Scan for the cell matching the given text and deliver its [x, y] coordinate at center. 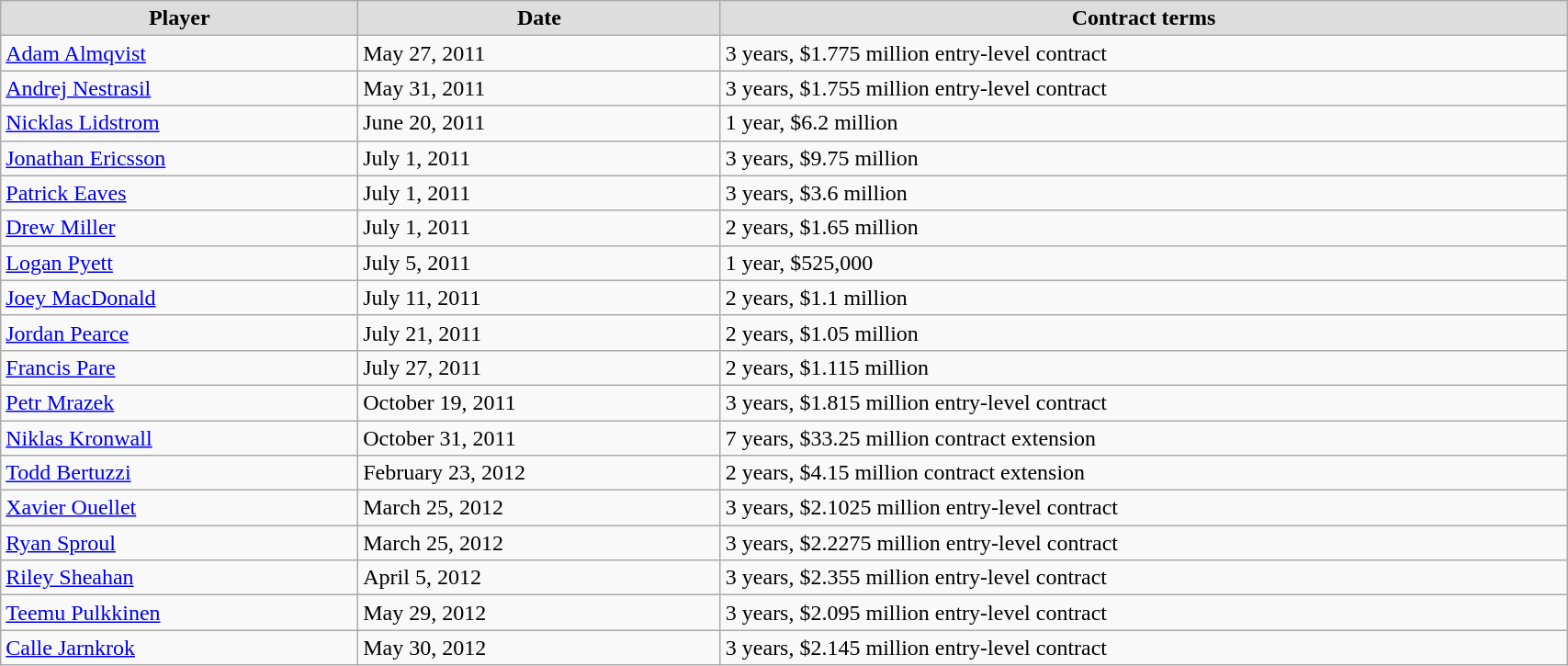
Logan Pyett [180, 263]
Riley Sheahan [180, 578]
July 11, 2011 [540, 298]
Teemu Pulkkinen [180, 613]
Calle Jarnkrok [180, 648]
May 30, 2012 [540, 648]
3 years, $9.75 million [1143, 158]
7 years, $33.25 million contract extension [1143, 438]
Andrej Nestrasil [180, 88]
June 20, 2011 [540, 123]
1 year, $6.2 million [1143, 123]
3 years, $1.775 million entry-level contract [1143, 53]
3 years, $3.6 million [1143, 193]
July 21, 2011 [540, 333]
Jonathan Ericsson [180, 158]
Drew Miller [180, 228]
Joey MacDonald [180, 298]
3 years, $2.095 million entry-level contract [1143, 613]
2 years, $4.15 million contract extension [1143, 473]
Niklas Kronwall [180, 438]
3 years, $2.145 million entry-level contract [1143, 648]
3 years, $1.815 million entry-level contract [1143, 402]
2 years, $1.115 million [1143, 367]
May 31, 2011 [540, 88]
April 5, 2012 [540, 578]
Adam Almqvist [180, 53]
July 5, 2011 [540, 263]
Ryan Sproul [180, 543]
3 years, $2.355 million entry-level contract [1143, 578]
July 27, 2011 [540, 367]
Patrick Eaves [180, 193]
Date [540, 18]
Francis Pare [180, 367]
Jordan Pearce [180, 333]
1 year, $525,000 [1143, 263]
October 31, 2011 [540, 438]
Player [180, 18]
Todd Bertuzzi [180, 473]
3 years, $2.1025 million entry-level contract [1143, 508]
October 19, 2011 [540, 402]
2 years, $1.1 million [1143, 298]
February 23, 2012 [540, 473]
May 27, 2011 [540, 53]
3 years, $2.2275 million entry-level contract [1143, 543]
Contract terms [1143, 18]
Xavier Ouellet [180, 508]
3 years, $1.755 million entry-level contract [1143, 88]
May 29, 2012 [540, 613]
Petr Mrazek [180, 402]
2 years, $1.65 million [1143, 228]
Nicklas Lidstrom [180, 123]
2 years, $1.05 million [1143, 333]
